Locate the cell with the specified text and output its (x, y) center coordinate. 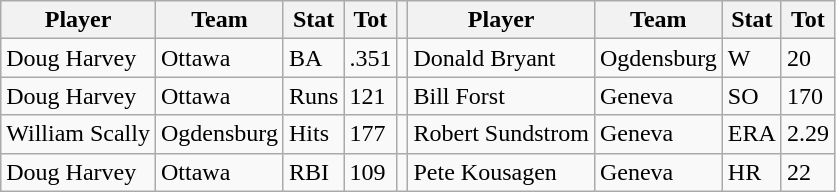
177 (370, 134)
Bill Forst (501, 96)
HR (752, 172)
RBI (313, 172)
SO (752, 96)
.351 (370, 58)
Hits (313, 134)
Donald Bryant (501, 58)
Pete Kousagen (501, 172)
121 (370, 96)
20 (808, 58)
Runs (313, 96)
ERA (752, 134)
22 (808, 172)
2.29 (808, 134)
Robert Sundstrom (501, 134)
109 (370, 172)
William Scally (78, 134)
W (752, 58)
BA (313, 58)
170 (808, 96)
